Capture the cell that displays the provided text and extract its [x, y] central coordinate. 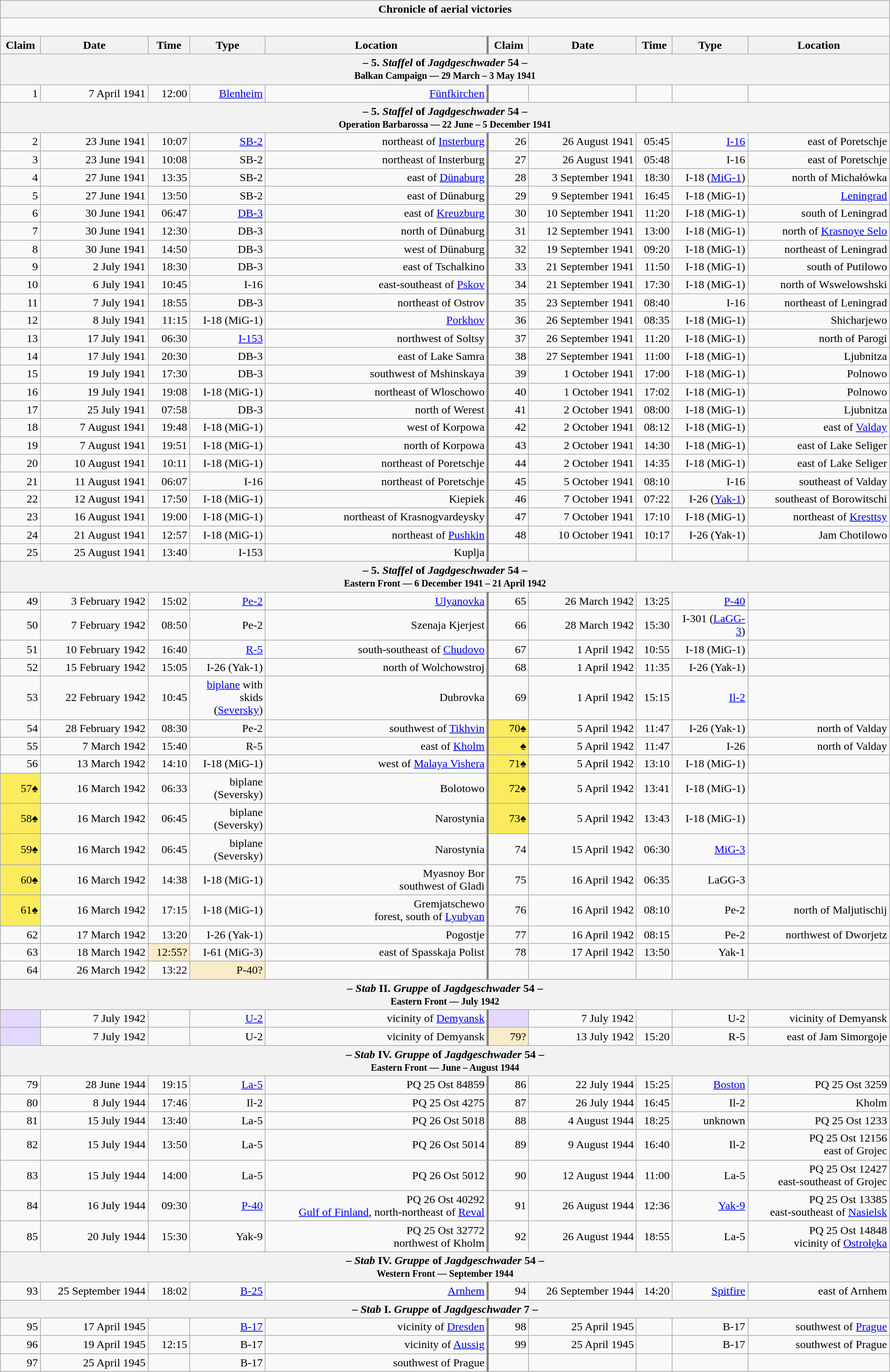
Blenheim [227, 93]
22 February 1942 [94, 698]
08:15 [654, 934]
north of Krasnoye Selo [819, 231]
86 [508, 1085]
east of Lake Samra [376, 356]
17 April 1942 [582, 953]
south-southeast of Chudovo [376, 649]
13:25 [654, 601]
62 [21, 934]
24 [21, 534]
northeast of Krasnogvardeysky [376, 517]
Myasnoy Borsouthwest of Gladi [376, 879]
22 July 1944 [582, 1085]
3 [21, 160]
– Stab IV. Gruppe of Jagdgeschwader 54 –Eastern Front — June – August 1944 [445, 1060]
southeast of Valday [819, 481]
east of Spasskaja Polist [376, 953]
LaGG-3 [710, 879]
7 April 1941 [94, 93]
10 [21, 285]
19 September 1941 [582, 249]
13:43 [654, 818]
north of Korpowa [376, 445]
22 [21, 499]
I-61 (MiG-3) [227, 953]
15:02 [169, 601]
89 [508, 1145]
19:15 [169, 1085]
north of Michałówka [819, 177]
PQ 26 Ost 5018 [376, 1120]
26 July 1944 [582, 1103]
29 [508, 195]
97 [21, 1363]
7 [21, 231]
13:00 [654, 231]
20 July 1944 [94, 1236]
6 [21, 213]
36 [508, 320]
11 August 1941 [94, 481]
11:15 [169, 320]
– 5. Staffel of Jagdgeschwader 54 –Eastern Front — 6 December 1941 – 21 April 1942 [445, 577]
06:07 [169, 481]
northwest of Soltsy [376, 338]
55 [21, 746]
Kholm [819, 1103]
20 [21, 463]
northeast of Kresttsy [819, 517]
17:50 [169, 499]
2 [21, 142]
18 March 1942 [94, 953]
16 July 1944 [94, 1206]
26 [508, 142]
08:12 [654, 427]
13:22 [169, 970]
25 [21, 553]
82 [21, 1145]
east of Kreuzburg [376, 213]
17 April 1945 [94, 1327]
17 March 1942 [94, 934]
south of Putilowo [819, 267]
42 [508, 427]
southeast of Borowitschi [819, 499]
3 September 1941 [582, 177]
17:15 [169, 910]
17:10 [654, 517]
10:17 [654, 534]
20:30 [169, 356]
50 [21, 625]
87 [508, 1103]
17:46 [169, 1103]
21 August 1941 [94, 534]
27 September 1941 [582, 356]
PQ 26 Ost 40292Gulf of Finland, north-northeast of Reval [376, 1206]
08:40 [654, 303]
95 [21, 1327]
southwest of Tikhvin [376, 728]
Arnhem [376, 1291]
9 August 1944 [582, 1145]
10:55 [654, 649]
15:20 [654, 1037]
15 [21, 374]
69 [508, 698]
08:35 [654, 320]
Chronicle of aerial victories [445, 9]
3 February 1942 [94, 601]
northeast of Pushkin [376, 534]
49 [21, 601]
61♠ [21, 910]
13:20 [169, 934]
Spitfire [710, 1291]
05:45 [654, 142]
10 August 1941 [94, 463]
79 [21, 1085]
80 [21, 1103]
28 February 1942 [94, 728]
66 [508, 625]
77 [508, 934]
78 [508, 953]
28 June 1944 [94, 1085]
85 [21, 1236]
PQ 25 Ost 14848vicinity of Ostrołęka [819, 1236]
54 [21, 728]
4 August 1944 [582, 1120]
8 July 1941 [94, 320]
10:07 [169, 142]
52 [21, 667]
72♠ [508, 788]
15:40 [169, 746]
– 5. Staffel of Jagdgeschwader 54 –Operation Barbarossa — 22 June – 5 December 1941 [445, 117]
8 July 1944 [94, 1103]
12:15 [169, 1345]
10 October 1941 [582, 534]
08:30 [169, 728]
PQ 25 Ost 32772 northwest of Kholm [376, 1236]
08:00 [654, 410]
79? [508, 1037]
15:15 [654, 698]
10:08 [169, 160]
Ulyanovka [376, 601]
19:51 [169, 445]
2 July 1941 [94, 267]
P-40? [227, 970]
northwest of Dworjetz [819, 934]
PQ 25 Ost 1233 [819, 1120]
60♠ [21, 879]
Jam Chotilowo [819, 534]
71♠ [508, 764]
19:00 [169, 517]
east-southeast of Pskov [376, 285]
9 [21, 267]
53 [21, 698]
63 [21, 953]
northeast of Wloschowo [376, 392]
92 [508, 1236]
PQ 26 Ost 5012 [376, 1175]
12 August 1941 [94, 499]
7 July 1941 [94, 303]
Bolotowo [376, 788]
98 [508, 1327]
18:25 [654, 1120]
30 [508, 213]
♠ [508, 746]
74 [508, 849]
59♠ [21, 849]
15 February 1942 [94, 667]
84 [21, 1206]
MiG-3 [710, 849]
Shicharjewo [819, 320]
43 [508, 445]
96 [21, 1345]
83 [21, 1175]
north of Wswelowshski [819, 285]
56 [21, 764]
northeast of Ostrov [376, 303]
17:00 [654, 374]
PQ 25 Ost 12156 east of Grojec [819, 1145]
PQ 25 Ost 84859 [376, 1085]
5 [21, 195]
08:50 [169, 625]
12:00 [169, 93]
7 March 1942 [94, 746]
18 [21, 427]
12:57 [169, 534]
north of Maljutischij [819, 910]
east of Tschalkino [376, 267]
4 [21, 177]
13 March 1942 [94, 764]
81 [21, 1120]
23 September 1941 [582, 303]
25 September 1944 [94, 1291]
28 [508, 177]
93 [21, 1291]
– Stab I. Gruppe of Jagdgeschwader 7 – [445, 1309]
– 5. Staffel of Jagdgeschwader 54 –Balkan Campaign — 29 March – 3 May 1941 [445, 69]
biplane with skids (Seversky) [227, 698]
35 [508, 303]
90 [508, 1175]
14:35 [654, 463]
vicinity of Dresden [376, 1327]
70♠ [508, 728]
Porkhov [376, 320]
12:55? [169, 953]
west of Dünaburg [376, 249]
25 July 1941 [94, 410]
southwest of Mshinskaya [376, 374]
10 February 1942 [94, 649]
11:35 [654, 667]
13:10 [654, 764]
51 [21, 649]
Fünfkirchen [376, 93]
14:38 [169, 879]
12 August 1944 [582, 1175]
12:30 [169, 231]
12:36 [654, 1206]
39 [508, 374]
58♠ [21, 818]
8 [21, 249]
73♠ [508, 818]
94 [508, 1291]
44 [508, 463]
16 [21, 392]
14:10 [169, 764]
Dubrovka [376, 698]
09:30 [169, 1206]
06:47 [169, 213]
PQ 25 Ost 12427 east-southeast of Grojec [819, 1175]
41 [508, 410]
5 October 1941 [582, 481]
I-26 [710, 746]
18:02 [169, 1291]
north of Dünaburg [376, 231]
76 [508, 910]
west of Malaya Vishera [376, 764]
91 [508, 1206]
Leningrad [819, 195]
9 September 1941 [582, 195]
Kuplja [376, 553]
25 August 1941 [94, 553]
37 [508, 338]
17:02 [654, 392]
13:35 [169, 177]
north of Wolchowstroj [376, 667]
15 April 1942 [582, 849]
12 September 1941 [582, 231]
21 [21, 481]
09:20 [654, 249]
11 [21, 303]
65 [508, 601]
13 [21, 338]
13 July 1942 [582, 1037]
– Stab II. Gruppe of Jagdgeschwader 54 –Eastern Front — July 1942 [445, 995]
17 [21, 410]
32 [508, 249]
16 August 1941 [94, 517]
7 February 1942 [94, 625]
west of Korpowa [376, 427]
– Stab IV. Gruppe of Jagdgeschwader 54 –Western Front — September 1944 [445, 1267]
19 April 1945 [94, 1345]
47 [508, 517]
07:58 [169, 410]
Yak-1 [710, 953]
14:50 [169, 249]
33 [508, 267]
26 September 1944 [582, 1291]
PQ 25 Ost 4275 [376, 1103]
14:30 [654, 445]
Szenaja Kjerjest [376, 625]
23 [21, 517]
27 [508, 160]
68 [508, 667]
06:33 [169, 788]
45 [508, 481]
6 July 1941 [94, 285]
19 [21, 445]
19:08 [169, 392]
34 [508, 285]
15:25 [654, 1085]
east of Valday [819, 427]
40 [508, 392]
vicinity of Aussig [376, 1345]
10 September 1941 [582, 213]
46 [508, 499]
99 [508, 1345]
Boston [710, 1085]
B-25 [227, 1291]
12 [21, 320]
PQ 25 Ost 13385 east-southeast of Nasielsk [819, 1206]
14:20 [654, 1291]
31 [508, 231]
east of Kholm [376, 746]
PQ 25 Ost 3259 [819, 1085]
south of Leningrad [819, 213]
10:11 [169, 463]
east of Jam Simorgoje [819, 1037]
14 [21, 356]
Gremjatschewoforest, south of Lyubyan [376, 910]
Kiepiek [376, 499]
64 [21, 970]
north of Parogi [819, 338]
67 [508, 649]
east of Arnhem [819, 1291]
north of Werest [376, 410]
Pogostje [376, 934]
11:50 [654, 267]
06:35 [654, 879]
I-301 (LaGG-3) [710, 625]
28 March 1942 [582, 625]
75 [508, 879]
PQ 26 Ost 5014 [376, 1145]
14:00 [169, 1175]
19:48 [169, 427]
88 [508, 1120]
05:48 [654, 160]
48 [508, 534]
unknown [710, 1120]
57♠ [21, 788]
1 [21, 93]
07:22 [654, 499]
13:41 [654, 788]
38 [508, 356]
15:05 [169, 667]
